Capture the cell that displays the provided text and extract its [X, Y] central coordinate. 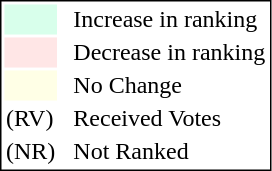
Decrease in ranking [170, 53]
Increase in ranking [170, 19]
Received Votes [170, 119]
(RV) [30, 119]
(NR) [30, 151]
No Change [170, 85]
Not Ranked [170, 151]
